Identify which cell holds the provided text, then report its [x, y] central coordinate. 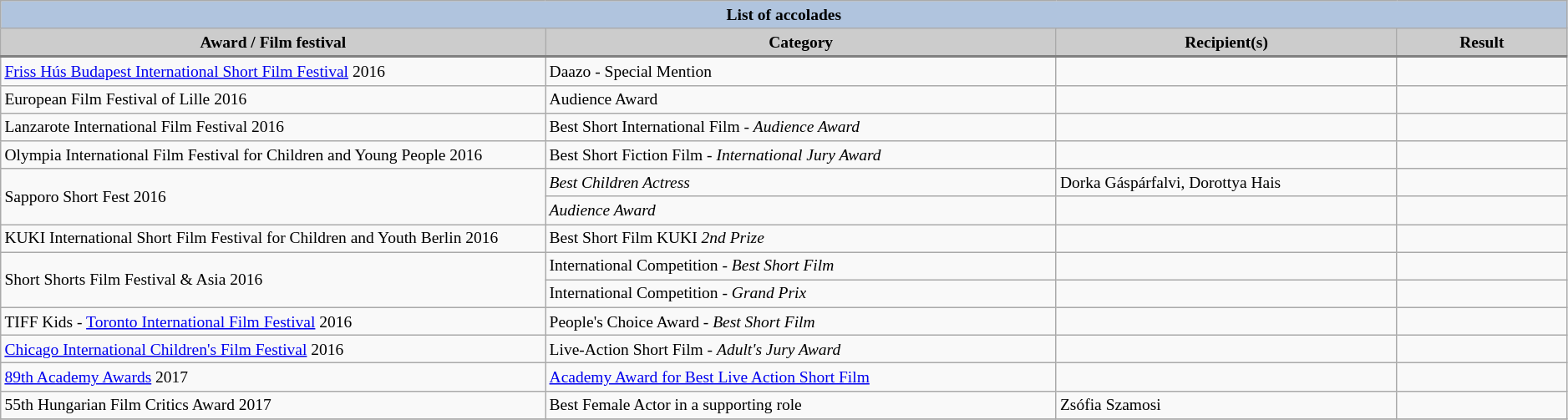
89th Academy Awards 2017 [273, 377]
Short Shorts Film Festival & Asia 2016 [273, 281]
Best Female Actor in a supporting role [800, 404]
Recipient(s) [1226, 43]
Result [1482, 43]
Academy Award for Best Live Action Short Film [800, 377]
Best Short Fiction Film - International Jury Award [800, 155]
List of accolades [784, 15]
KUKI International Short Film Festival for Children and Youth Berlin 2016 [273, 237]
Chicago International Children's Film Festival 2016 [273, 349]
Best Short Film KUKI 2nd Prize [800, 237]
Award / Film festival [273, 43]
Zsófia Szamosi [1226, 404]
People's Choice Award - Best Short Film [800, 321]
Dorka Gáspárfalvi, Dorottya Hais [1226, 182]
55th Hungarian Film Critics Award 2017 [273, 404]
Friss Hús Budapest International Short Film Festival 2016 [273, 71]
Daazo - Special Mention [800, 71]
International Competition - Best Short Film [800, 266]
Best Short International Film - Audience Award [800, 127]
TIFF Kids - Toronto International Film Festival 2016 [273, 321]
European Film Festival of Lille 2016 [273, 99]
Sapporo Short Fest 2016 [273, 197]
Live-Action Short Film - Adult's Jury Award [800, 349]
Lanzarote International Film Festival 2016 [273, 127]
Best Children Actress [800, 182]
Category [800, 43]
International Competition - Grand Prix [800, 294]
Olympia International Film Festival for Children and Young People 2016 [273, 155]
